Find where the given text appears and provide that cell's center as (x, y) coordinate. 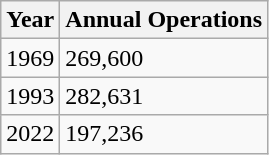
1993 (30, 96)
269,600 (164, 58)
Annual Operations (164, 20)
282,631 (164, 96)
2022 (30, 134)
Year (30, 20)
1969 (30, 58)
197,236 (164, 134)
